Determine the (X, Y) coordinate at the center of the cell enclosing the given text.  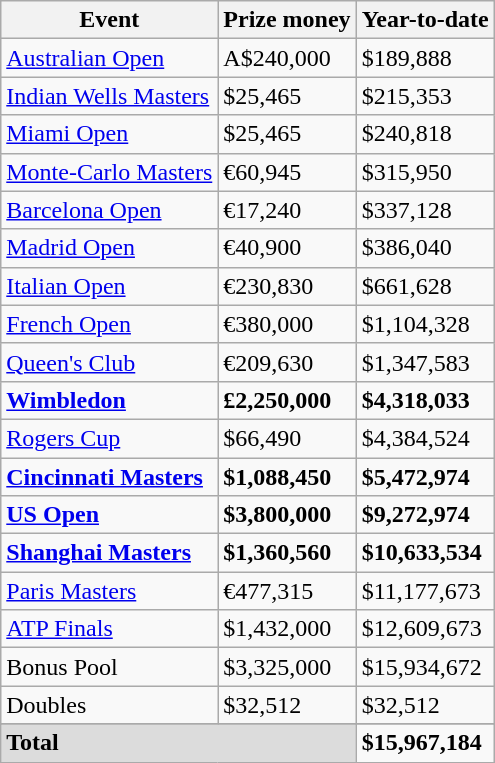
$661,628 (425, 286)
Doubles (110, 705)
Cincinnati Masters (110, 477)
$240,818 (425, 134)
€477,315 (287, 591)
ATP Finals (110, 629)
$15,934,672 (425, 667)
$5,472,974 (425, 477)
€60,945 (287, 172)
$3,800,000 (287, 515)
$9,272,974 (425, 515)
Italian Open (110, 286)
$315,950 (425, 172)
$4,318,033 (425, 400)
€230,830 (287, 286)
$12,609,673 (425, 629)
Prize money (287, 20)
Bonus Pool (110, 667)
Indian Wells Masters (110, 96)
French Open (110, 324)
A$240,000 (287, 58)
$386,040 (425, 248)
$66,490 (287, 438)
Australian Open (110, 58)
Queen's Club (110, 362)
$189,888 (425, 58)
Total (178, 743)
Miami Open (110, 134)
$15,967,184 (425, 743)
$337,128 (425, 210)
Monte-Carlo Masters (110, 172)
Event (110, 20)
Shanghai Masters (110, 553)
Madrid Open (110, 248)
Year-to-date (425, 20)
€209,630 (287, 362)
$11,177,673 (425, 591)
$215,353 (425, 96)
US Open (110, 515)
Wimbledon (110, 400)
$1,360,560 (287, 553)
$4,384,524 (425, 438)
€380,000 (287, 324)
$10,633,534 (425, 553)
£2,250,000 (287, 400)
€17,240 (287, 210)
$1,088,450 (287, 477)
$1,432,000 (287, 629)
$3,325,000 (287, 667)
$1,347,583 (425, 362)
Paris Masters (110, 591)
$1,104,328 (425, 324)
Rogers Cup (110, 438)
€40,900 (287, 248)
Barcelona Open (110, 210)
